Pinpoint the cell where the given text exists, returning its [x, y] midpoint coordinate. 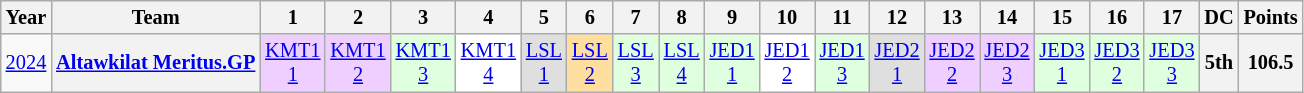
6 [590, 17]
LSL3 [636, 63]
4 [488, 17]
JED21 [898, 63]
DC [1218, 17]
13 [952, 17]
9 [732, 17]
JED33 [1172, 63]
2024 [26, 63]
5 [544, 17]
Points [1271, 17]
7 [636, 17]
1 [292, 17]
LSL1 [544, 63]
15 [1062, 17]
KMT12 [358, 63]
5th [1218, 63]
14 [1008, 17]
16 [1116, 17]
Altawkilat Meritus.GP [156, 63]
JED11 [732, 63]
KMT13 [424, 63]
LSL2 [590, 63]
2 [358, 17]
JED32 [1116, 63]
10 [788, 17]
11 [842, 17]
KMT14 [488, 63]
Team [156, 17]
KMT11 [292, 63]
8 [682, 17]
JED13 [842, 63]
JED22 [952, 63]
JED23 [1008, 63]
12 [898, 17]
JED12 [788, 63]
JED31 [1062, 63]
LSL4 [682, 63]
17 [1172, 17]
106.5 [1271, 63]
3 [424, 17]
Year [26, 17]
